From the cell containing the given text, extract its center point as (x, y) coordinate. 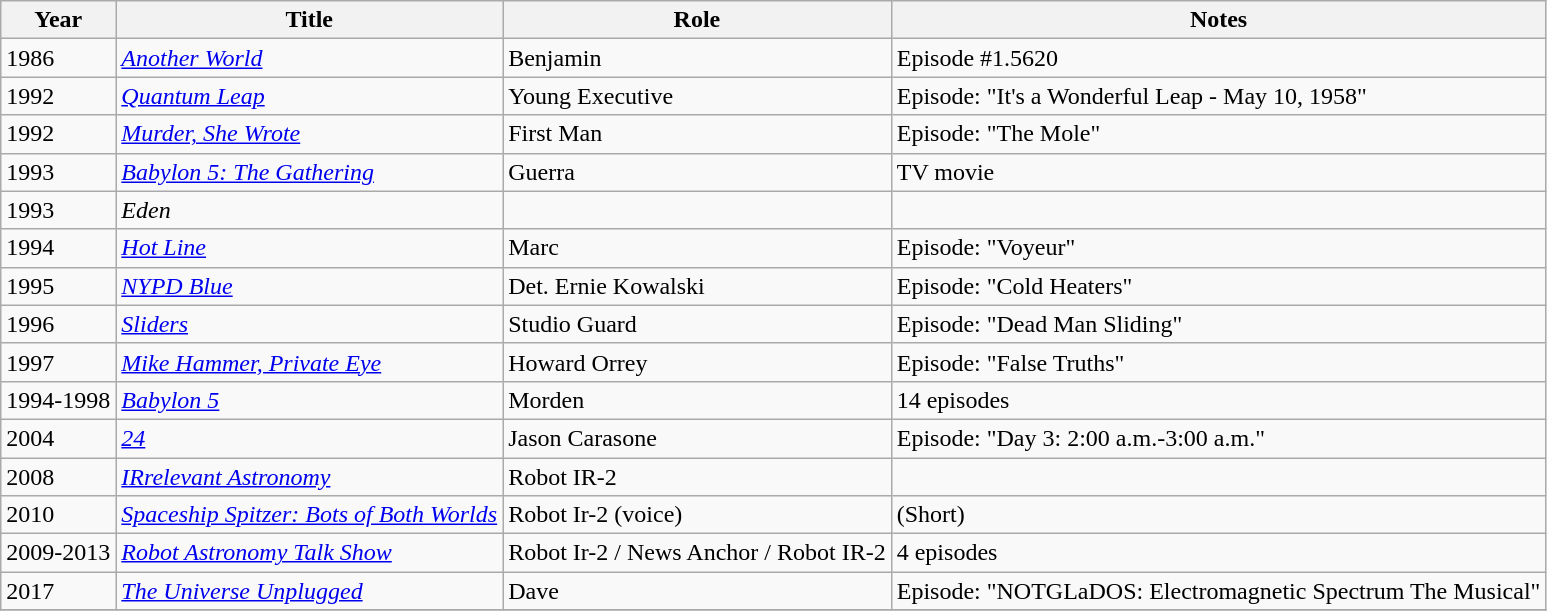
Role (698, 20)
1995 (58, 286)
Guerra (698, 172)
First Man (698, 134)
Year (58, 20)
Dave (698, 591)
Episode: "It's a Wonderful Leap - May 10, 1958" (1218, 96)
Spaceship Spitzer: Bots of Both Worlds (310, 515)
Robot Ir-2 / News Anchor / Robot IR-2 (698, 553)
Another World (310, 58)
Episode: "False Truths" (1218, 362)
Benjamin (698, 58)
Mike Hammer, Private Eye (310, 362)
Sliders (310, 324)
24 (310, 438)
Eden (310, 210)
Episode: "Day 3: 2:00 a.m.-3:00 a.m." (1218, 438)
2009-2013 (58, 553)
Robot Astronomy Talk Show (310, 553)
1997 (58, 362)
Episode: "Dead Man Sliding" (1218, 324)
2017 (58, 591)
Studio Guard (698, 324)
Episode: "The Mole" (1218, 134)
(Short) (1218, 515)
1994 (58, 248)
Babylon 5 (310, 400)
Episode: "Cold Heaters" (1218, 286)
Det. Ernie Kowalski (698, 286)
Babylon 5: The Gathering (310, 172)
Howard Orrey (698, 362)
14 episodes (1218, 400)
1994-1998 (58, 400)
NYPD Blue (310, 286)
1996 (58, 324)
Robot IR-2 (698, 477)
Episode #1.5620 (1218, 58)
Robot Ir-2 (voice) (698, 515)
Title (310, 20)
The Universe Unplugged (310, 591)
4 episodes (1218, 553)
1986 (58, 58)
2004 (58, 438)
Hot Line (310, 248)
Quantum Leap (310, 96)
2008 (58, 477)
Marc (698, 248)
Episode: "NOTGLaDOS: Electromagnetic Spectrum The Musical" (1218, 591)
Notes (1218, 20)
Jason Carasone (698, 438)
2010 (58, 515)
Morden (698, 400)
Young Executive (698, 96)
TV movie (1218, 172)
Episode: "Voyeur" (1218, 248)
Murder, She Wrote (310, 134)
IRrelevant Astronomy (310, 477)
